Pinpoint the cell where the given text exists, returning its (x, y) midpoint coordinate. 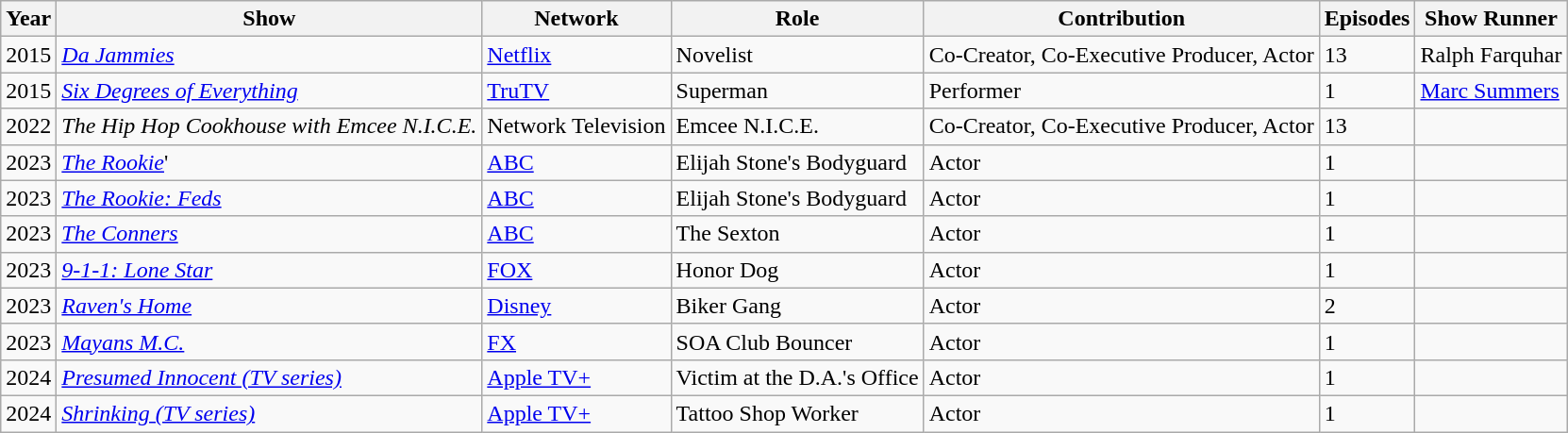
Disney (576, 306)
Superman (797, 91)
FOX (576, 270)
TruTV (576, 91)
Da Jammies (270, 55)
Performer (1121, 91)
Role (797, 19)
Ralph Farquhar (1491, 55)
Six Degrees of Everything (270, 91)
Presumed Innocent (TV series) (270, 377)
The Conners (270, 234)
Episodes (1367, 19)
Mayans M.C. (270, 341)
Network (576, 19)
Marc Summers (1491, 91)
Show Runner (1491, 19)
SOA Club Bouncer (797, 341)
Shrinking (TV series) (270, 413)
Tattoo Shop Worker (797, 413)
2022 (28, 126)
Emcee N.I.C.E. (797, 126)
Network Television (576, 126)
The Rookie: Feds (270, 198)
Netflix (576, 55)
Year (28, 19)
Honor Dog (797, 270)
Contribution (1121, 19)
Biker Gang (797, 306)
2 (1367, 306)
The Hip Hop Cookhouse with Emcee N.I.C.E. (270, 126)
Show (270, 19)
Novelist (797, 55)
9-1-1: Lone Star (270, 270)
The Rookie' (270, 162)
Victim at the D.A.'s Office (797, 377)
FX (576, 341)
Raven's Home (270, 306)
The Sexton (797, 234)
